From the cell containing the given text, extract its center point as (x, y) coordinate. 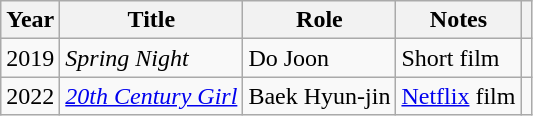
Do Joon (320, 58)
Spring Night (152, 58)
Short film (458, 58)
Notes (458, 20)
Year (30, 20)
2019 (30, 58)
2022 (30, 96)
Netflix film (458, 96)
Role (320, 20)
20th Century Girl (152, 96)
Title (152, 20)
Baek Hyun-jin (320, 96)
